Capture the cell that displays the provided text and extract its (X, Y) central coordinate. 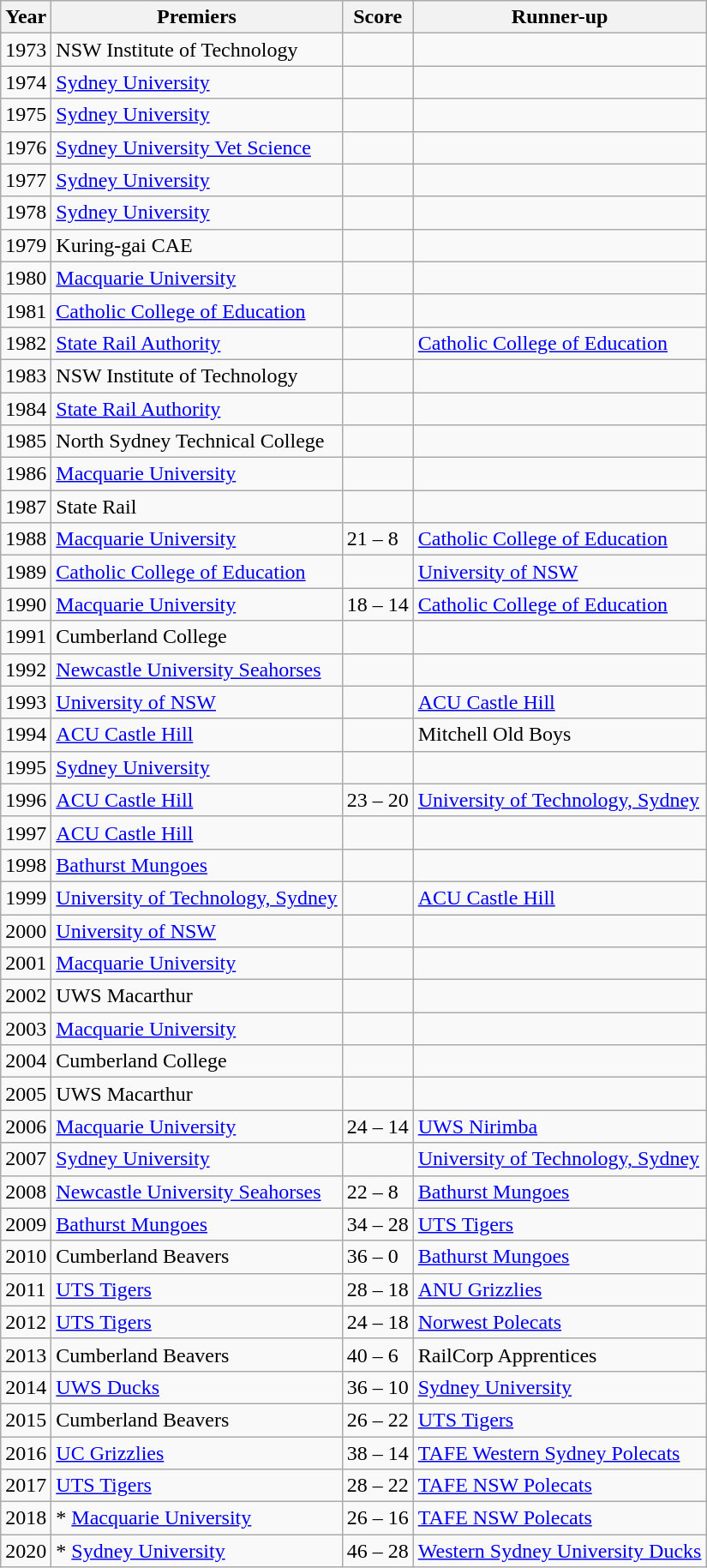
Runner-up (560, 17)
Sydney University Vet Science (197, 147)
Mitchell Old Boys (560, 735)
26 – 22 (377, 1420)
38 – 14 (377, 1453)
2013 (26, 1355)
1988 (26, 539)
1991 (26, 637)
2008 (26, 1192)
State Rail (197, 507)
1973 (26, 50)
1981 (26, 310)
2018 (26, 1518)
1983 (26, 375)
1998 (26, 865)
1990 (26, 604)
23 – 20 (377, 800)
Western Sydney University Ducks (560, 1551)
2015 (26, 1420)
UC Grizzlies (197, 1453)
Score (377, 17)
1996 (26, 800)
1980 (26, 278)
34 – 28 (377, 1224)
2012 (26, 1322)
2007 (26, 1159)
2017 (26, 1486)
2002 (26, 996)
2016 (26, 1453)
22 – 8 (377, 1192)
2020 (26, 1551)
1989 (26, 572)
26 – 16 (377, 1518)
46 – 28 (377, 1551)
2004 (26, 1061)
2001 (26, 964)
RailCorp Apprentices (560, 1355)
36 – 0 (377, 1257)
Norwest Polecats (560, 1322)
2005 (26, 1094)
18 – 14 (377, 604)
21 – 8 (377, 539)
1995 (26, 767)
1982 (26, 343)
1992 (26, 670)
1997 (26, 832)
1974 (26, 82)
1986 (26, 474)
24 – 14 (377, 1126)
1977 (26, 180)
36 – 10 (377, 1387)
2011 (26, 1289)
TAFE Western Sydney Polecats (560, 1453)
UWS Nirimba (560, 1126)
1978 (26, 213)
ANU Grizzlies (560, 1289)
2014 (26, 1387)
1984 (26, 409)
1993 (26, 702)
1975 (26, 115)
Kuring-gai CAE (197, 245)
2009 (26, 1224)
28 – 22 (377, 1486)
1987 (26, 507)
UWS Ducks (197, 1387)
* Macquarie University (197, 1518)
1985 (26, 442)
2006 (26, 1126)
Premiers (197, 17)
2003 (26, 1029)
1999 (26, 898)
1994 (26, 735)
* Sydney University (197, 1551)
40 – 6 (377, 1355)
2010 (26, 1257)
1979 (26, 245)
1976 (26, 147)
28 – 18 (377, 1289)
24 – 18 (377, 1322)
North Sydney Technical College (197, 442)
Year (26, 17)
2000 (26, 930)
